Identify which cell holds the provided text, then report its [X, Y] central coordinate. 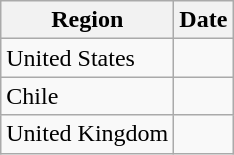
United Kingdom [88, 134]
United States [88, 58]
Date [204, 20]
Chile [88, 96]
Region [88, 20]
